Output the [X, Y] coordinate of the center of the cell containing the given text.  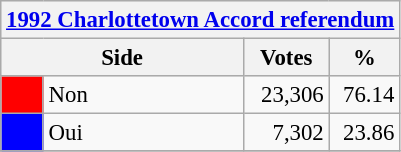
23.86 [364, 133]
7,302 [286, 133]
Oui [143, 133]
1992 Charlottetown Accord referendum [200, 20]
76.14 [364, 95]
% [364, 58]
Side [122, 58]
Non [143, 95]
23,306 [286, 95]
Votes [286, 58]
